Search for the cell housing the specified text and yield its (X, Y) center coordinate. 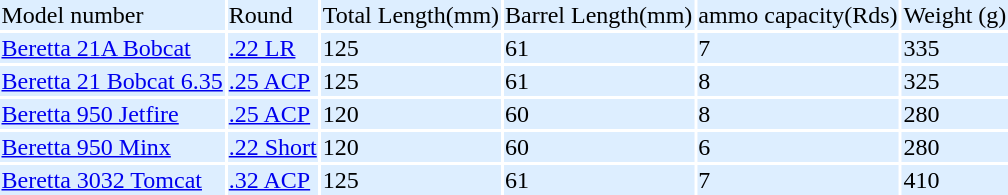
Model number (112, 15)
.22 Short (272, 147)
Beretta 950 Minx (112, 147)
Barrel Length(mm) (599, 15)
.32 ACP (272, 180)
Round (272, 15)
325 (955, 81)
6 (798, 147)
Beretta 950 Jetfire (112, 114)
Total Length(mm) (410, 15)
ammo capacity(Rds) (798, 15)
335 (955, 48)
Beretta 21 Bobcat 6.35 (112, 81)
Beretta 3032 Tomcat (112, 180)
Beretta 21A Bobcat (112, 48)
Weight (g) (955, 15)
.22 LR (272, 48)
410 (955, 180)
